From the cell containing the given text, extract its center point as (x, y) coordinate. 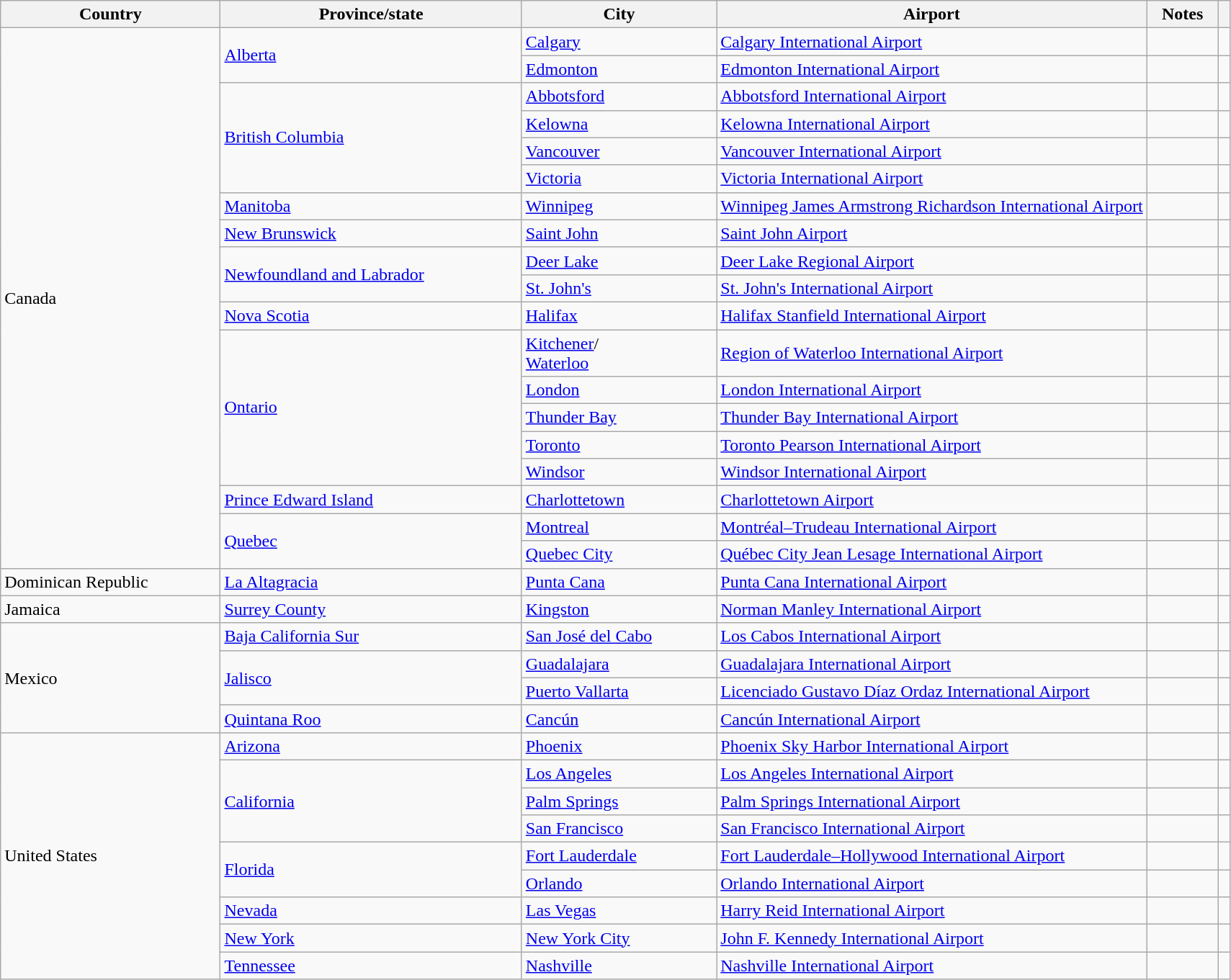
Puerto Vallarta (619, 691)
Mexico (111, 678)
Vancouver International Airport (932, 151)
Los Angeles (619, 773)
Country (111, 14)
Province/state (371, 14)
Punta Cana International Airport (932, 582)
Halifax (619, 315)
London International Airport (932, 390)
Thunder Bay International Airport (932, 418)
London (619, 390)
Saint John (619, 233)
Newfoundland and Labrador (371, 274)
Canada (111, 298)
Windsor (619, 472)
Saint John Airport (932, 233)
Kitchener/Waterloo (619, 353)
San José del Cabo (619, 637)
Winnipeg James Armstrong Richardson International Airport (932, 206)
Cancún (619, 719)
Nashville International Airport (932, 966)
Harry Reid International Airport (932, 911)
Licenciado Gustavo Díaz Ordaz International Airport (932, 691)
John F. Kennedy International Airport (932, 938)
Notes (1183, 14)
Guadalajara International Airport (932, 664)
Guadalajara (619, 664)
St. John's (619, 288)
Toronto Pearson International Airport (932, 445)
Montréal–Trudeau International Airport (932, 527)
Charlottetown (619, 500)
Victoria International Airport (932, 179)
Fort Lauderdale–Hollywood International Airport (932, 856)
British Columbia (371, 138)
Calgary (619, 42)
Nova Scotia (371, 315)
Phoenix Sky Harbor International Airport (932, 746)
Québec City Jean Lesage International Airport (932, 554)
Region of Waterloo International Airport (932, 353)
San Francisco (619, 829)
Cancún International Airport (932, 719)
Kingston (619, 609)
Orlando (619, 884)
Manitoba (371, 206)
La Altagracia (371, 582)
St. John's International Airport (932, 288)
Kelowna International Airport (932, 124)
Las Vegas (619, 911)
Florida (371, 870)
Deer Lake (619, 261)
Jalisco (371, 678)
Charlottetown Airport (932, 500)
New York (371, 938)
Palm Springs (619, 801)
Palm Springs International Airport (932, 801)
Quebec City (619, 554)
Halifax Stanfield International Airport (932, 315)
Winnipeg (619, 206)
Toronto (619, 445)
Vancouver (619, 151)
Quintana Roo (371, 719)
Tennessee (371, 966)
Surrey County (371, 609)
Ontario (371, 408)
Jamaica (111, 609)
Windsor International Airport (932, 472)
Norman Manley International Airport (932, 609)
Baja California Sur (371, 637)
San Francisco International Airport (932, 829)
Fort Lauderdale (619, 856)
Quebec (371, 541)
California (371, 801)
City (619, 14)
New York City (619, 938)
Los Angeles International Airport (932, 773)
New Brunswick (371, 233)
Nevada (371, 911)
United States (111, 855)
Edmonton (619, 69)
Montreal (619, 527)
Victoria (619, 179)
Calgary International Airport (932, 42)
Arizona (371, 746)
Abbotsford International Airport (932, 96)
Nashville (619, 966)
Edmonton International Airport (932, 69)
Los Cabos International Airport (932, 637)
Abbotsford (619, 96)
Phoenix (619, 746)
Alberta (371, 55)
Dominican Republic (111, 582)
Thunder Bay (619, 418)
Deer Lake Regional Airport (932, 261)
Punta Cana (619, 582)
Prince Edward Island (371, 500)
Orlando International Airport (932, 884)
Kelowna (619, 124)
Airport (932, 14)
